Capture the cell that displays the provided text and extract its [x, y] central coordinate. 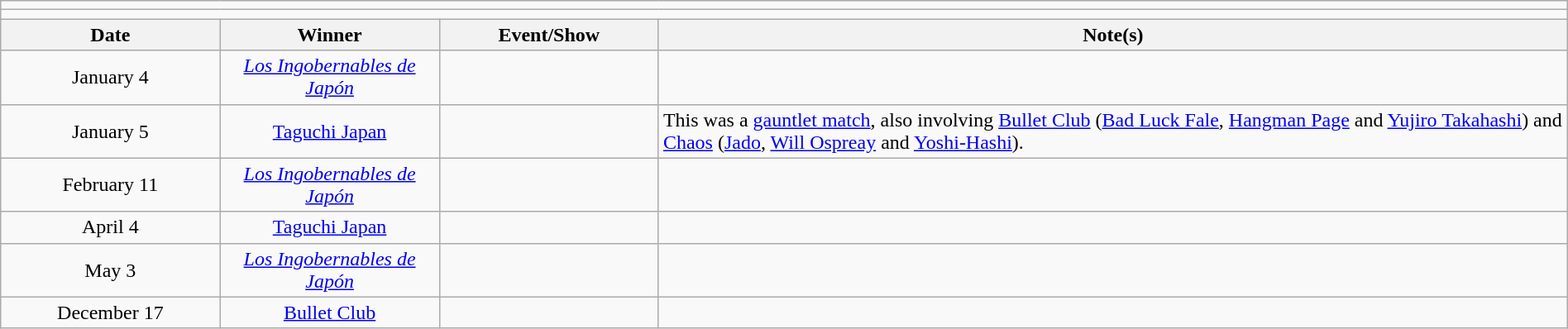
January 4 [111, 78]
January 5 [111, 131]
Event/Show [549, 35]
Date [111, 35]
Winner [329, 35]
April 4 [111, 227]
May 3 [111, 269]
Bullet Club [329, 312]
December 17 [111, 312]
February 11 [111, 185]
Note(s) [1113, 35]
